Return the (X, Y) coordinate for the center point of the cell that contains the specified text.  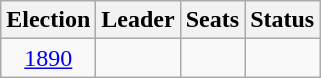
Status (282, 20)
Seats (212, 20)
Election (48, 20)
Leader (138, 20)
1890 (48, 58)
